Return [X, Y] of the center of cell containing provided text 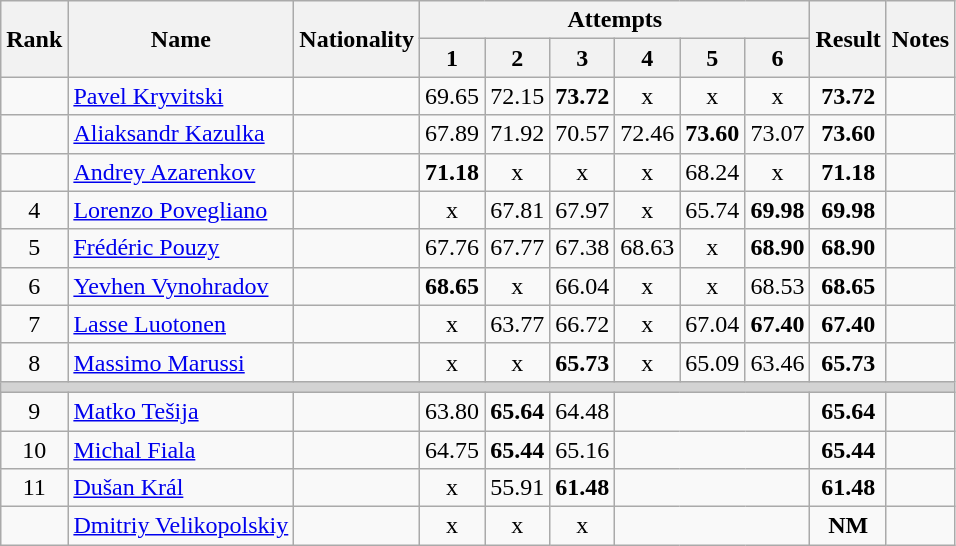
Rank [34, 39]
Pavel Kryvitski [181, 96]
69.65 [452, 96]
67.89 [452, 134]
55.91 [518, 488]
68.53 [778, 286]
10 [34, 449]
7 [34, 324]
NM [848, 526]
70.57 [582, 134]
65.09 [712, 362]
63.77 [518, 324]
Name [181, 39]
66.04 [582, 286]
64.48 [582, 411]
1 [452, 58]
8 [34, 362]
Lasse Luotonen [181, 324]
Result [848, 39]
Andrey Azarenkov [181, 172]
Yevhen Vynohradov [181, 286]
Dmitriy Velikopolskiy [181, 526]
67.77 [518, 248]
Notes [920, 39]
Nationality [357, 39]
64.75 [452, 449]
71.92 [518, 134]
Attempts [615, 20]
3 [582, 58]
65.16 [582, 449]
68.24 [712, 172]
67.38 [582, 248]
63.80 [452, 411]
Frédéric Pouzy [181, 248]
11 [34, 488]
72.15 [518, 96]
2 [518, 58]
66.72 [582, 324]
67.81 [518, 210]
65.74 [712, 210]
68.63 [648, 248]
67.04 [712, 324]
Dušan Král [181, 488]
73.07 [778, 134]
63.46 [778, 362]
67.76 [452, 248]
Massimo Marussi [181, 362]
Michal Fiala [181, 449]
Lorenzo Povegliano [181, 210]
67.97 [582, 210]
9 [34, 411]
Matko Tešija [181, 411]
72.46 [648, 134]
Aliaksandr Kazulka [181, 134]
